From the cell containing the given text, extract its center point as [X, Y] coordinate. 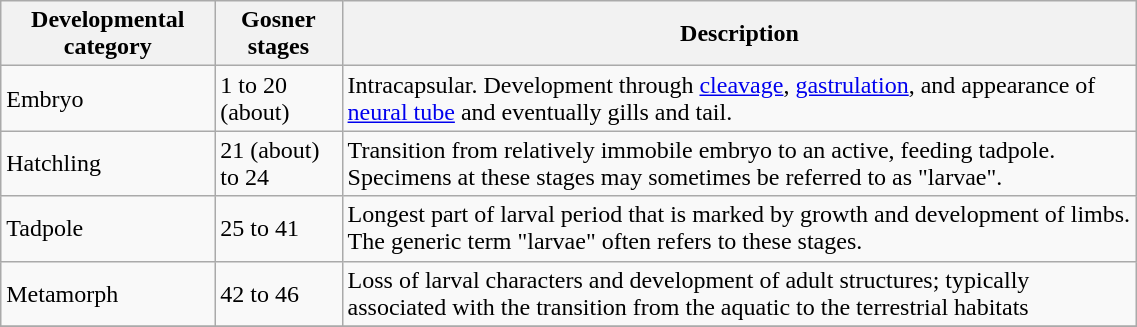
Gosner stages [278, 34]
Metamorph [108, 294]
Embryo [108, 98]
Hatchling [108, 164]
Longest part of larval period that is marked by growth and development of limbs. The generic term "larvae" often refers to these stages. [740, 228]
25 to 41 [278, 228]
21 (about) to 24 [278, 164]
Loss of larval characters and development of adult structures; typically associated with the transition from the aquatic to the terrestrial habitats [740, 294]
Description [740, 34]
Transition from relatively immobile embryo to an active, feeding tadpole. Specimens at these stages may sometimes be referred to as "larvae". [740, 164]
Developmental category [108, 34]
Intracapsular. Development through cleavage, gastrulation, and appearance of neural tube and eventually gills and tail. [740, 98]
42 to 46 [278, 294]
1 to 20 (about) [278, 98]
Tadpole [108, 228]
